Determine the [x, y] coordinate at the center of the cell enclosing the given text.  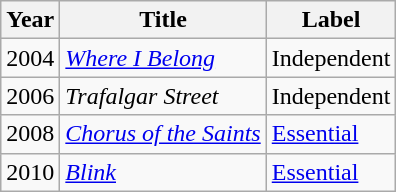
Trafalgar Street [163, 96]
Year [30, 20]
2008 [30, 134]
2006 [30, 96]
Blink [163, 172]
Chorus of the Saints [163, 134]
Label [331, 20]
Where I Belong [163, 58]
2010 [30, 172]
2004 [30, 58]
Title [163, 20]
